Find where the given text appears and provide that cell's center as [X, Y] coordinate. 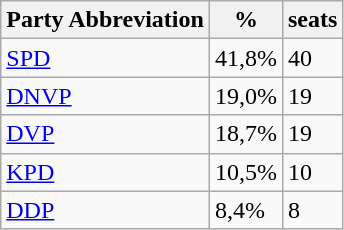
8,4% [246, 210]
DVP [106, 134]
10,5% [246, 172]
19,0% [246, 96]
DNVP [106, 96]
18,7% [246, 134]
10 [312, 172]
% [246, 20]
DDP [106, 210]
41,8% [246, 58]
40 [312, 58]
8 [312, 210]
seats [312, 20]
KPD [106, 172]
SPD [106, 58]
Party Abbreviation [106, 20]
